Provide the [x, y] coordinate of the cell's center where the given text is located.  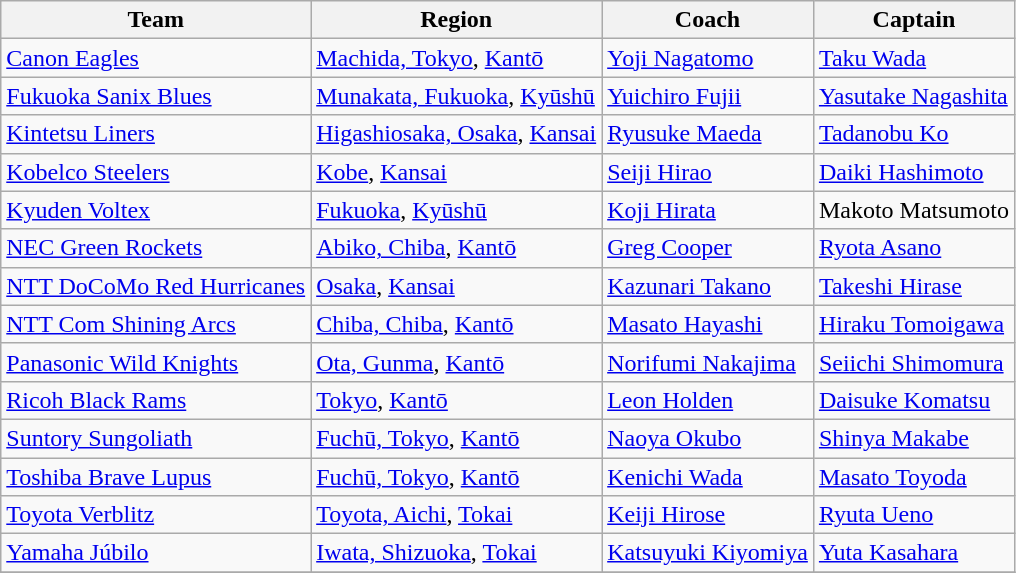
Kenichi Wada [708, 477]
Tadanobu Ko [914, 134]
Fukuoka, Kyūshū [456, 210]
Yasutake Nagashita [914, 96]
Kyuden Voltex [156, 210]
Keiji Hirose [708, 515]
Leon Holden [708, 400]
Daisuke Komatsu [914, 400]
Naoya Okubo [708, 438]
Shinya Makabe [914, 438]
Yamaha Júbilo [156, 553]
Seiji Hirao [708, 172]
Yuta Kasahara [914, 553]
Team [156, 20]
Kobelco Steelers [156, 172]
Suntory Sungoliath [156, 438]
Yuichiro Fujii [708, 96]
Toyota Verblitz [156, 515]
Taku Wada [914, 58]
Osaka, Kansai [456, 286]
Masato Toyoda [914, 477]
Daiki Hashimoto [914, 172]
Yoji Nagatomo [708, 58]
Ota, Gunma, Kantō [456, 362]
Ryusuke Maeda [708, 134]
Norifumi Nakajima [708, 362]
Abiko, Chiba, Kantō [456, 248]
Iwata, Shizuoka, Tokai [456, 553]
Toyota, Aichi, Tokai [456, 515]
Chiba, Chiba, Kantō [456, 324]
Takeshi Hirase [914, 286]
Higashiosaka, Osaka, Kansai [456, 134]
Tokyo, Kantō [456, 400]
Hiraku Tomoigawa [914, 324]
Greg Cooper [708, 248]
Seiichi Shimomura [914, 362]
Fukuoka Sanix Blues [156, 96]
Ryota Asano [914, 248]
Region [456, 20]
Toshiba Brave Lupus [156, 477]
Munakata, Fukuoka, Kyūshū [456, 96]
Panasonic Wild Knights [156, 362]
Ricoh Black Rams [156, 400]
Masato Hayashi [708, 324]
Ryuta Ueno [914, 515]
Coach [708, 20]
NTT Com Shining Arcs [156, 324]
NEC Green Rockets [156, 248]
Captain [914, 20]
Kintetsu Liners [156, 134]
Koji Hirata [708, 210]
Makoto Matsumoto [914, 210]
Kazunari Takano [708, 286]
Canon Eagles [156, 58]
Kobe, Kansai [456, 172]
Machida, Tokyo, Kantō [456, 58]
Katsuyuki Kiyomiya [708, 553]
NTT DoCoMo Red Hurricanes [156, 286]
